For the text-containing cell, return its midpoint in (x, y) coordinate format. 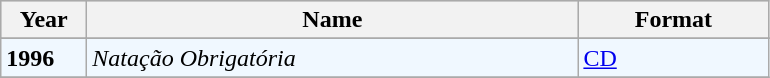
Year (44, 20)
Name (332, 20)
1996 (44, 58)
Natação Obrigatória (332, 58)
Format (674, 20)
CD (674, 58)
